Search for the cell housing the specified text and yield its (x, y) center coordinate. 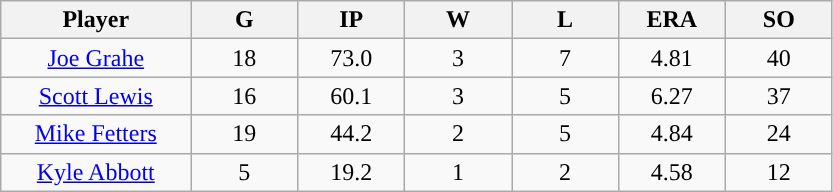
4.84 (672, 134)
16 (244, 96)
73.0 (352, 58)
IP (352, 20)
6.27 (672, 96)
18 (244, 58)
19 (244, 134)
SO (778, 20)
4.81 (672, 58)
7 (566, 58)
1 (458, 172)
Joe Grahe (96, 58)
12 (778, 172)
44.2 (352, 134)
Mike Fetters (96, 134)
L (566, 20)
Player (96, 20)
37 (778, 96)
40 (778, 58)
60.1 (352, 96)
19.2 (352, 172)
G (244, 20)
ERA (672, 20)
Scott Lewis (96, 96)
W (458, 20)
4.58 (672, 172)
Kyle Abbott (96, 172)
24 (778, 134)
